Locate the cell with the specified text and output its [X, Y] center coordinate. 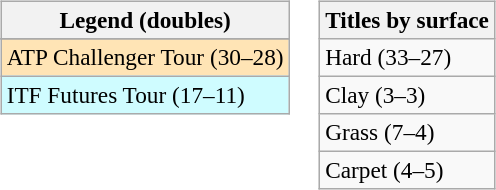
Carpet (4–5) [408, 171]
Legend (doubles) [145, 20]
Titles by surface [408, 20]
ATP Challenger Tour (30–28) [145, 57]
ITF Futures Tour (17–11) [145, 95]
Hard (33–27) [408, 57]
Clay (3–3) [408, 95]
Grass (7–4) [408, 133]
